Return the (x, y) coordinate for the center point of the cell that contains the specified text.  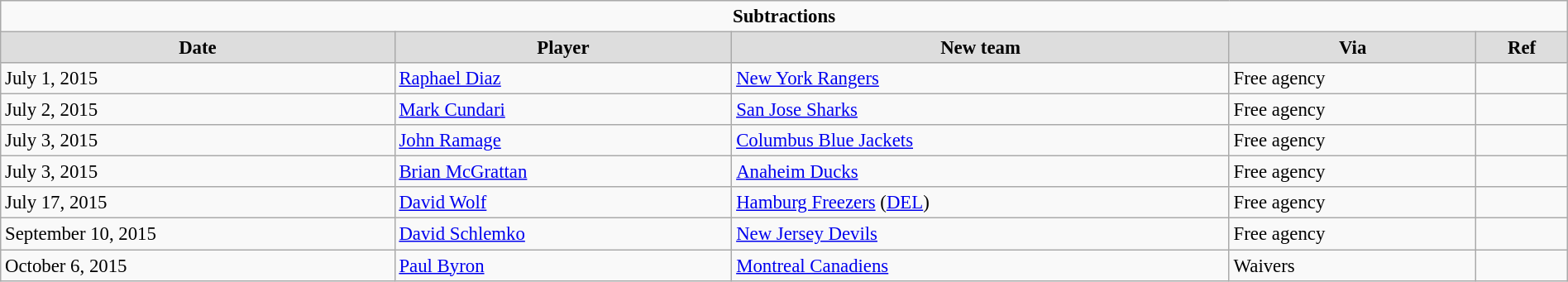
July 2, 2015 (198, 110)
Mark Cundari (563, 110)
Anaheim Ducks (981, 172)
Ref (1522, 48)
Paul Byron (563, 265)
New York Rangers (981, 79)
Waivers (1353, 265)
July 17, 2015 (198, 203)
October 6, 2015 (198, 265)
John Ramage (563, 141)
Player (563, 48)
Date (198, 48)
San Jose Sharks (981, 110)
September 10, 2015 (198, 234)
Brian McGrattan (563, 172)
David Wolf (563, 203)
Raphael Diaz (563, 79)
Hamburg Freezers (DEL) (981, 203)
July 1, 2015 (198, 79)
David Schlemko (563, 234)
Columbus Blue Jackets (981, 141)
Subtractions (784, 17)
New team (981, 48)
New Jersey Devils (981, 234)
Via (1353, 48)
Montreal Canadiens (981, 265)
